Determine the [X, Y] coordinate at the center of the cell enclosing the given text.  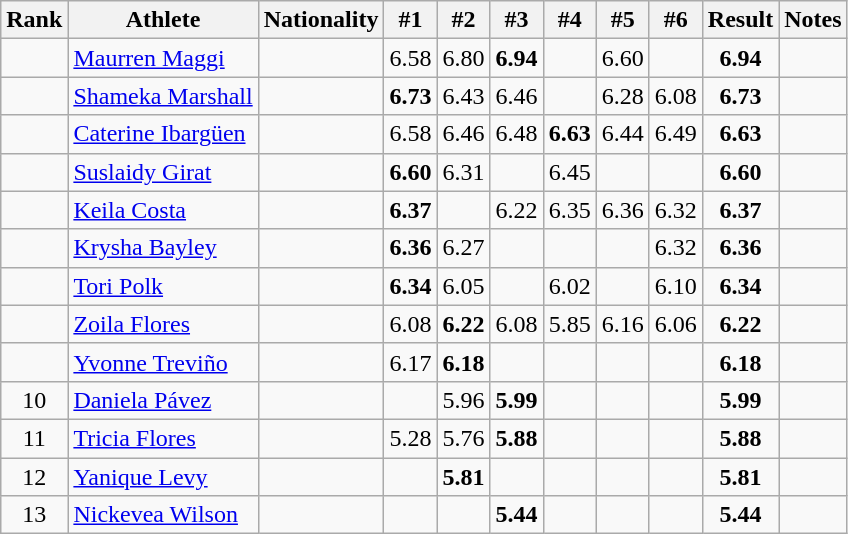
5.85 [570, 324]
Nickevea Wilson [163, 515]
6.16 [622, 324]
Caterine Ibargüen [163, 134]
5.28 [410, 438]
Zoila Flores [163, 324]
6.05 [464, 286]
10 [34, 400]
5.76 [464, 438]
13 [34, 515]
Yanique Levy [163, 477]
6.35 [570, 210]
#6 [676, 20]
Keila Costa [163, 210]
Notes [813, 20]
Rank [34, 20]
Maurren Maggi [163, 58]
Suslaidy Girat [163, 172]
Tori Polk [163, 286]
Result [740, 20]
#3 [516, 20]
6.43 [464, 96]
5.96 [464, 400]
6.45 [570, 172]
12 [34, 477]
Yvonne Treviño [163, 362]
Tricia Flores [163, 438]
6.80 [464, 58]
6.17 [410, 362]
6.10 [676, 286]
Krysha Bayley [163, 248]
Shameka Marshall [163, 96]
6.48 [516, 134]
Nationality [321, 20]
6.49 [676, 134]
Athlete [163, 20]
#1 [410, 20]
6.02 [570, 286]
Daniela Pávez [163, 400]
6.06 [676, 324]
#5 [622, 20]
6.44 [622, 134]
6.31 [464, 172]
6.27 [464, 248]
#2 [464, 20]
6.28 [622, 96]
11 [34, 438]
#4 [570, 20]
